For the text-containing cell, return its midpoint in (X, Y) coordinate format. 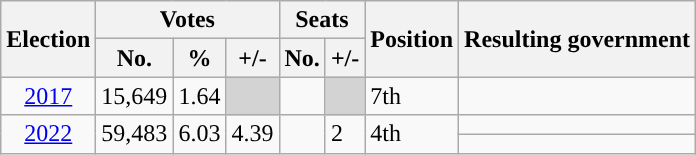
7th (412, 96)
2022 (48, 134)
Seats (322, 20)
% (200, 58)
2 (344, 134)
2017 (48, 96)
1.64 (200, 96)
6.03 (200, 134)
4.39 (252, 134)
59,483 (134, 134)
4th (412, 134)
15,649 (134, 96)
Position (412, 39)
Resulting government (578, 39)
Election (48, 39)
Votes (188, 20)
